Extract the [x, y] coordinate from the center of the cell holding the provided text.  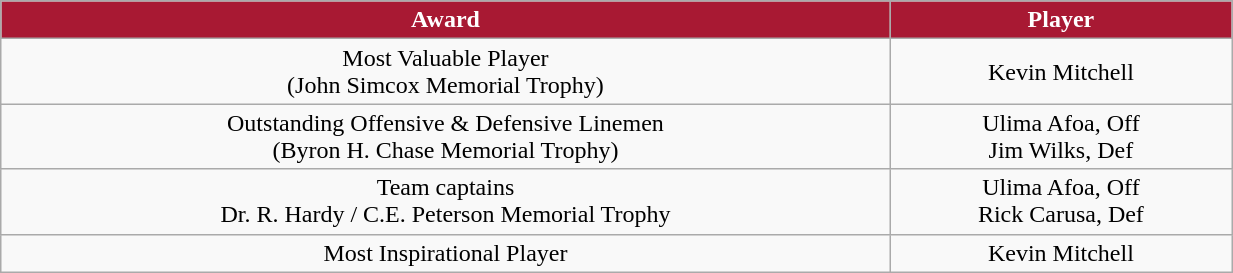
Outstanding Offensive & Defensive Linemen(Byron H. Chase Memorial Trophy) [446, 136]
Ulima Afoa, OffRick Carusa, Def [1061, 202]
Player [1061, 20]
Most Inspirational Player [446, 253]
Most Valuable Player(John Simcox Memorial Trophy) [446, 72]
Team captainsDr. R. Hardy / C.E. Peterson Memorial Trophy [446, 202]
Award [446, 20]
Ulima Afoa, OffJim Wilks, Def [1061, 136]
